Output the [X, Y] coordinate of the center of the cell containing the given text.  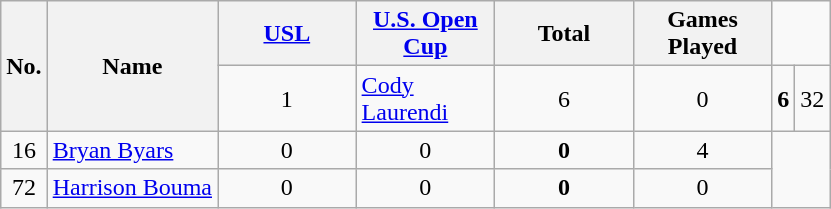
Name [132, 66]
Bryan Byars [132, 150]
Cody Laurendi [426, 98]
U.S. Open Cup [426, 34]
No. [24, 66]
72 [24, 188]
32 [812, 98]
Games Played [702, 34]
USL [288, 34]
16 [24, 150]
4 [702, 150]
Total [564, 34]
Harrison Bouma [132, 188]
1 [288, 98]
